Provide the (X, Y) coordinate of the cell's center where the given text is located.  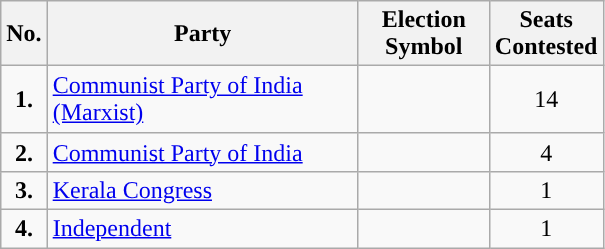
1. (24, 100)
Party (202, 34)
Election Symbol (424, 34)
4 (546, 152)
2. (24, 152)
Kerala Congress (202, 190)
Communist Party of India (Marxist) (202, 100)
4. (24, 228)
Independent (202, 228)
Communist Party of India (202, 152)
No. (24, 34)
3. (24, 190)
14 (546, 100)
Seats Contested (546, 34)
